Pinpoint the cell where the given text exists, returning its [X, Y] midpoint coordinate. 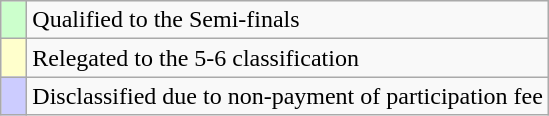
Qualified to the Semi-finals [288, 20]
Relegated to the 5-6 classification [288, 58]
Disclassified due to non-payment of participation fee [288, 96]
